Capture the cell that displays the provided text and extract its [x, y] central coordinate. 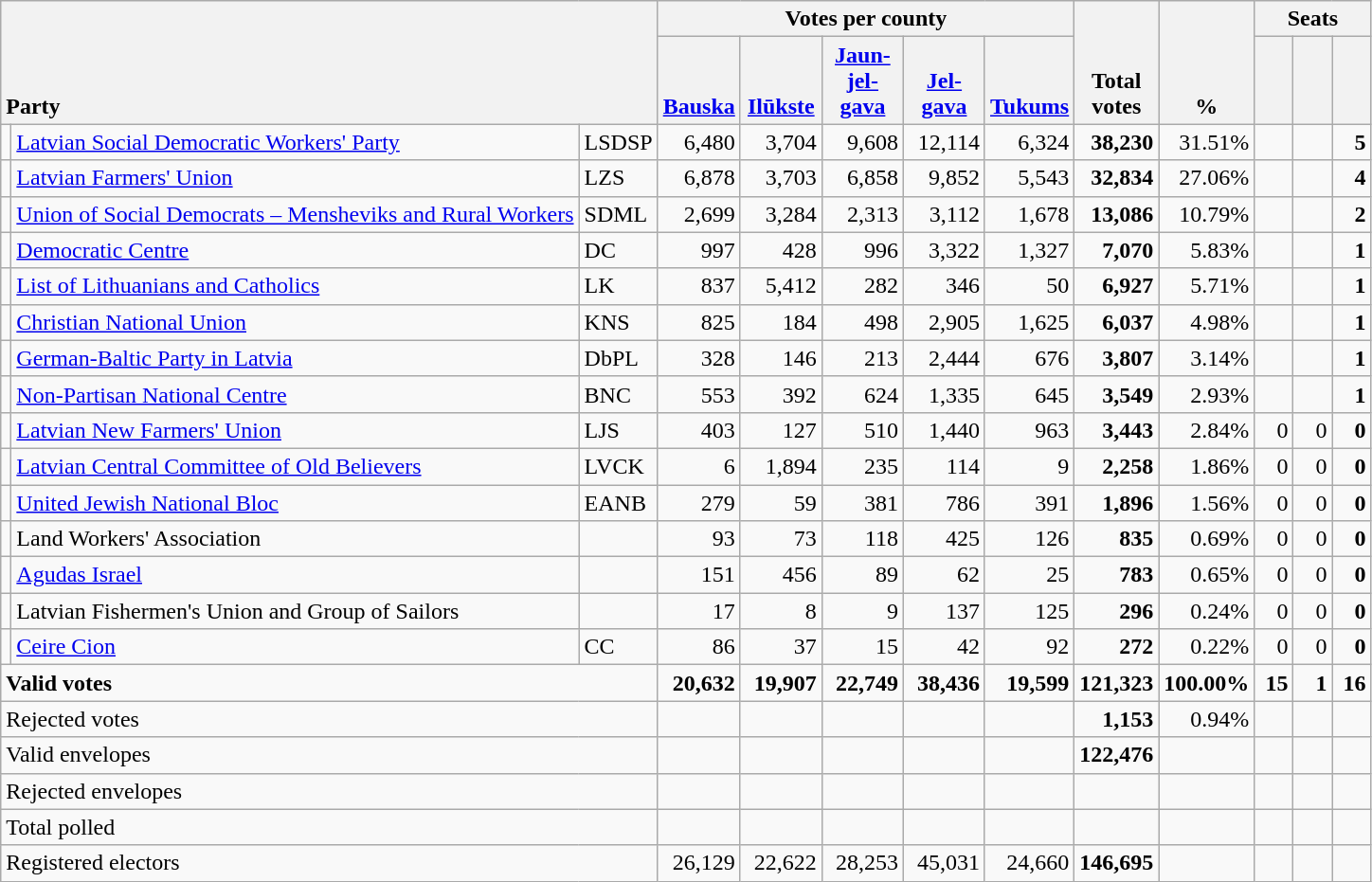
0.94% [1207, 719]
Latvian Fishermen's Union and Group of Sailors [296, 611]
Non-Partisan National Centre [296, 394]
KNS [618, 322]
381 [862, 503]
391 [1029, 503]
5 [1351, 142]
1,335 [944, 394]
CC [618, 647]
19,907 [781, 683]
9,852 [944, 178]
Agudas Israel [296, 575]
1,440 [944, 430]
425 [944, 539]
1,153 [1116, 719]
428 [781, 250]
73 [781, 539]
1,896 [1116, 503]
Valid votes [330, 683]
Jel- gava [944, 81]
SDML [618, 214]
42 [944, 647]
38,230 [1116, 142]
17 [699, 611]
2,905 [944, 322]
37 [781, 647]
3,322 [944, 250]
2,258 [1116, 466]
Latvian New Farmers' Union [296, 430]
213 [862, 358]
1.56% [1207, 503]
9,608 [862, 142]
6,037 [1116, 322]
624 [862, 394]
5.83% [1207, 250]
272 [1116, 647]
19,599 [1029, 683]
296 [1116, 611]
118 [862, 539]
Land Workers' Association [296, 539]
346 [944, 286]
Ceire Cion [296, 647]
2.84% [1207, 430]
125 [1029, 611]
997 [699, 250]
List of Lithuanians and Catholics [296, 286]
676 [1029, 358]
114 [944, 466]
22,622 [781, 863]
Valid envelopes [330, 755]
5.71% [1207, 286]
7,070 [1116, 250]
184 [781, 322]
3,284 [781, 214]
LJS [618, 430]
Union of Social Democrats – Mensheviks and Rural Workers [296, 214]
45,031 [944, 863]
1,894 [781, 466]
Party [330, 63]
38,436 [944, 683]
2,699 [699, 214]
456 [781, 575]
2,444 [944, 358]
5,412 [781, 286]
837 [699, 286]
59 [781, 503]
13,086 [1116, 214]
1,625 [1029, 322]
2.93% [1207, 394]
996 [862, 250]
2,313 [862, 214]
0.22% [1207, 647]
2 [1351, 214]
DC [618, 250]
Seats [1313, 19]
403 [699, 430]
German-Baltic Party in Latvia [296, 358]
4 [1351, 178]
26,129 [699, 863]
4.98% [1207, 322]
Democratic Centre [296, 250]
645 [1029, 394]
282 [862, 286]
235 [862, 466]
22,749 [862, 683]
126 [1029, 539]
12,114 [944, 142]
Latvian Central Committee of Old Believers [296, 466]
127 [781, 430]
328 [699, 358]
BNC [618, 394]
3.14% [1207, 358]
3,112 [944, 214]
6,878 [699, 178]
EANB [618, 503]
24,660 [1029, 863]
137 [944, 611]
Latvian Farmers' Union [296, 178]
0.24% [1207, 611]
5,543 [1029, 178]
1,327 [1029, 250]
3,703 [781, 178]
121,323 [1116, 683]
6 [699, 466]
553 [699, 394]
27.06% [1207, 178]
Latvian Social Democratic Workers' Party [296, 142]
Ilūkste [781, 81]
% [1207, 63]
Registered electors [330, 863]
31.51% [1207, 142]
498 [862, 322]
Bauska [699, 81]
151 [699, 575]
28,253 [862, 863]
146 [781, 358]
Rejected envelopes [330, 791]
1.86% [1207, 466]
783 [1116, 575]
0.69% [1207, 539]
1,678 [1029, 214]
Christian National Union [296, 322]
510 [862, 430]
DbPL [618, 358]
32,834 [1116, 178]
Total votes [1116, 63]
6,324 [1029, 142]
Votes per county [866, 19]
LK [618, 286]
392 [781, 394]
6,858 [862, 178]
25 [1029, 575]
279 [699, 503]
825 [699, 322]
100.00% [1207, 683]
86 [699, 647]
786 [944, 503]
92 [1029, 647]
16 [1351, 683]
6,927 [1116, 286]
3,549 [1116, 394]
3,807 [1116, 358]
LVCK [618, 466]
963 [1029, 430]
0.65% [1207, 575]
50 [1029, 286]
20,632 [699, 683]
89 [862, 575]
6,480 [699, 142]
3,704 [781, 142]
LSDSP [618, 142]
United Jewish National Bloc [296, 503]
10.79% [1207, 214]
LZS [618, 178]
93 [699, 539]
Total polled [330, 827]
835 [1116, 539]
8 [781, 611]
3,443 [1116, 430]
62 [944, 575]
Jaun- jel- gava [862, 81]
Rejected votes [330, 719]
122,476 [1116, 755]
Tukums [1029, 81]
146,695 [1116, 863]
